For the text-containing cell, return its midpoint in [x, y] coordinate format. 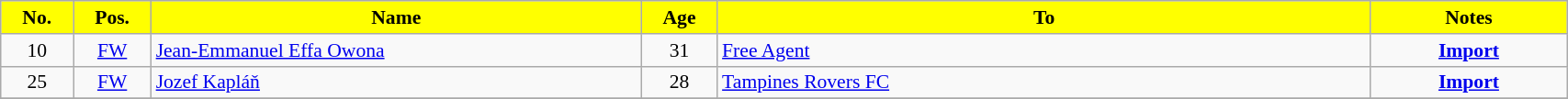
10 [37, 50]
Free Agent [1043, 50]
Jean-Emmanuel Effa Owona [397, 50]
Name [397, 17]
To [1043, 17]
Age [680, 17]
31 [680, 50]
No. [37, 17]
Jozef Kapláň [397, 82]
Tampines Rovers FC [1043, 82]
Pos. [112, 17]
28 [680, 82]
Notes [1468, 17]
25 [37, 82]
